Output the [X, Y] coordinate of the center of the cell containing the given text.  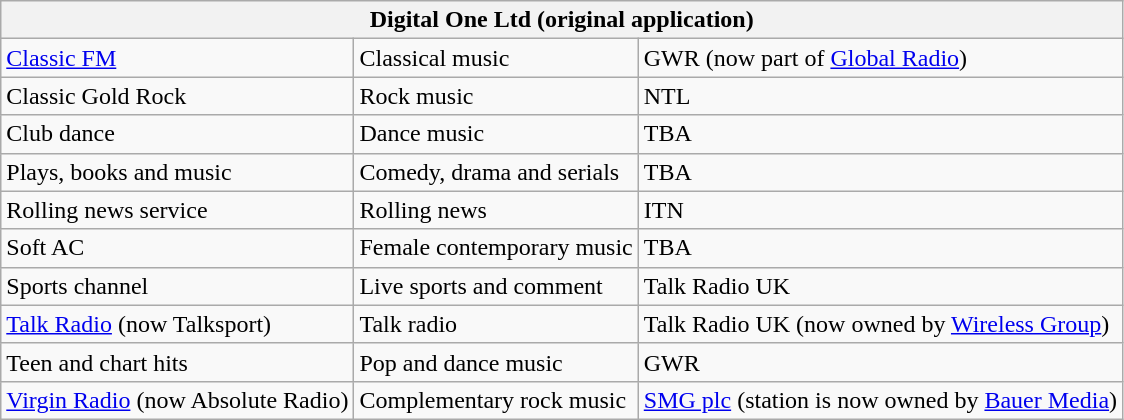
Rolling news [496, 210]
Rock music [496, 96]
Complementary rock music [496, 400]
ITN [880, 210]
Teen and chart hits [178, 362]
Live sports and comment [496, 286]
NTL [880, 96]
Talk Radio UK [880, 286]
Soft AC [178, 248]
SMG plc (station is now owned by Bauer Media) [880, 400]
Talk radio [496, 324]
Rolling news service [178, 210]
Sports channel [178, 286]
Talk Radio (now Talksport) [178, 324]
Female contemporary music [496, 248]
Talk Radio UK (now owned by Wireless Group) [880, 324]
Classic Gold Rock [178, 96]
Digital One Ltd (original application) [562, 20]
Virgin Radio (now Absolute Radio) [178, 400]
Dance music [496, 134]
Plays, books and music [178, 172]
Classical music [496, 58]
Comedy, drama and serials [496, 172]
GWR [880, 362]
GWR (now part of Global Radio) [880, 58]
Club dance [178, 134]
Classic FM [178, 58]
Pop and dance music [496, 362]
